From the cell containing the given text, extract its center point as [x, y] coordinate. 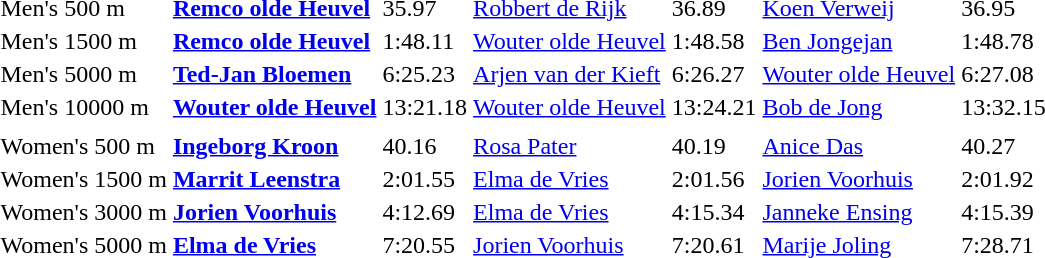
1:48.11 [425, 41]
6:25.23 [425, 74]
6:26.27 [714, 74]
Janneke Ensing [859, 212]
40.19 [714, 146]
2:01.56 [714, 179]
Bob de Jong [859, 107]
Anice Das [859, 146]
4:15.34 [714, 212]
Arjen van der Kieft [570, 74]
Ben Jongejan [859, 41]
Marrit Leenstra [274, 179]
1:48.58 [714, 41]
Ted-Jan Bloemen [274, 74]
2:01.55 [425, 179]
40.16 [425, 146]
Rosa Pater [570, 146]
13:24.21 [714, 107]
Ingeborg Kroon [274, 146]
Remco olde Heuvel [274, 41]
4:12.69 [425, 212]
13:21.18 [425, 107]
